Find where the given text appears and provide that cell's center as [X, Y] coordinate. 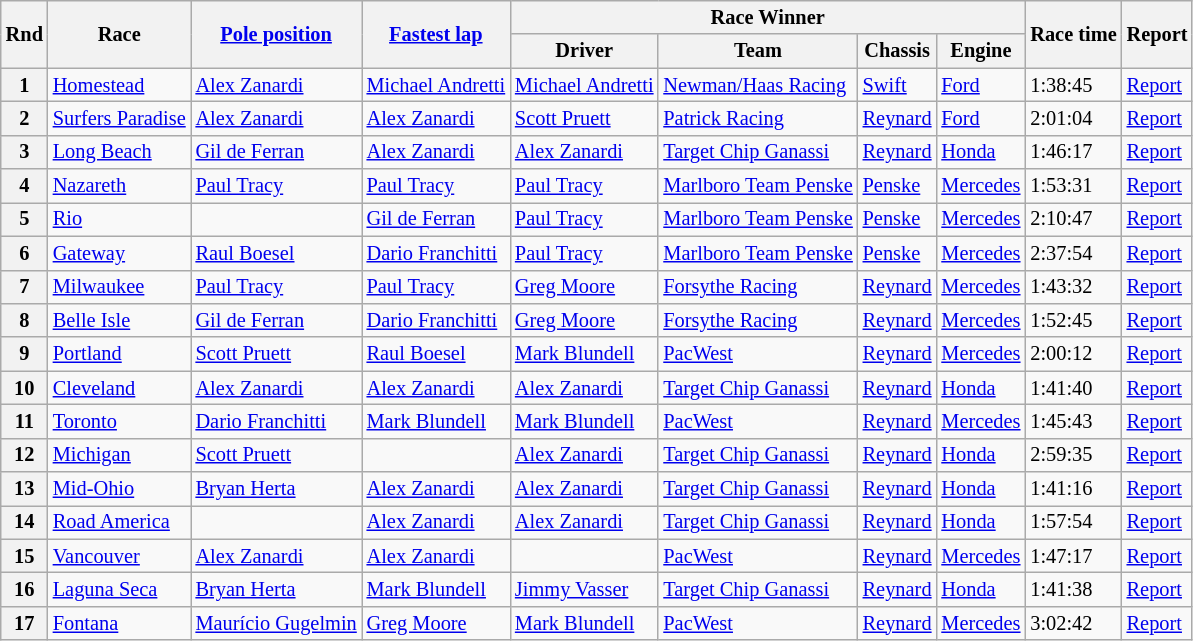
11 [24, 421]
2 [24, 118]
Chassis [898, 51]
1:57:54 [1073, 522]
2:00:12 [1073, 354]
Milwaukee [120, 287]
Long Beach [120, 152]
3 [24, 152]
1:41:40 [1073, 388]
Race [120, 34]
Newman/Haas Racing [758, 85]
Fontana [120, 623]
Belle Isle [120, 320]
1:46:17 [1073, 152]
Team [758, 51]
Nazareth [120, 186]
1:52:45 [1073, 320]
Race time [1073, 34]
Maurício Gugelmin [276, 623]
Portland [120, 354]
Rnd [24, 34]
Rio [120, 219]
1:53:31 [1073, 186]
Surfers Paradise [120, 118]
7 [24, 287]
1:45:43 [1073, 421]
13 [24, 489]
Gateway [120, 253]
6 [24, 253]
Pole position [276, 34]
1:38:45 [1073, 85]
2:59:35 [1073, 455]
3:02:42 [1073, 623]
Vancouver [120, 556]
Mid-Ohio [120, 489]
8 [24, 320]
5 [24, 219]
Road America [120, 522]
Cleveland [120, 388]
1:43:32 [1073, 287]
1:47:17 [1073, 556]
15 [24, 556]
12 [24, 455]
1:41:16 [1073, 489]
14 [24, 522]
Race Winner [768, 17]
Swift [898, 85]
4 [24, 186]
Toronto [120, 421]
Jimmy Vasser [584, 589]
17 [24, 623]
Patrick Racing [758, 118]
Driver [584, 51]
2:10:47 [1073, 219]
Laguna Seca [120, 589]
Engine [980, 51]
1 [24, 85]
9 [24, 354]
10 [24, 388]
1:41:38 [1073, 589]
Michigan [120, 455]
2:37:54 [1073, 253]
16 [24, 589]
2:01:04 [1073, 118]
Homestead [120, 85]
Fastest lap [436, 34]
